Find where the given text appears and provide that cell's center as (X, Y) coordinate. 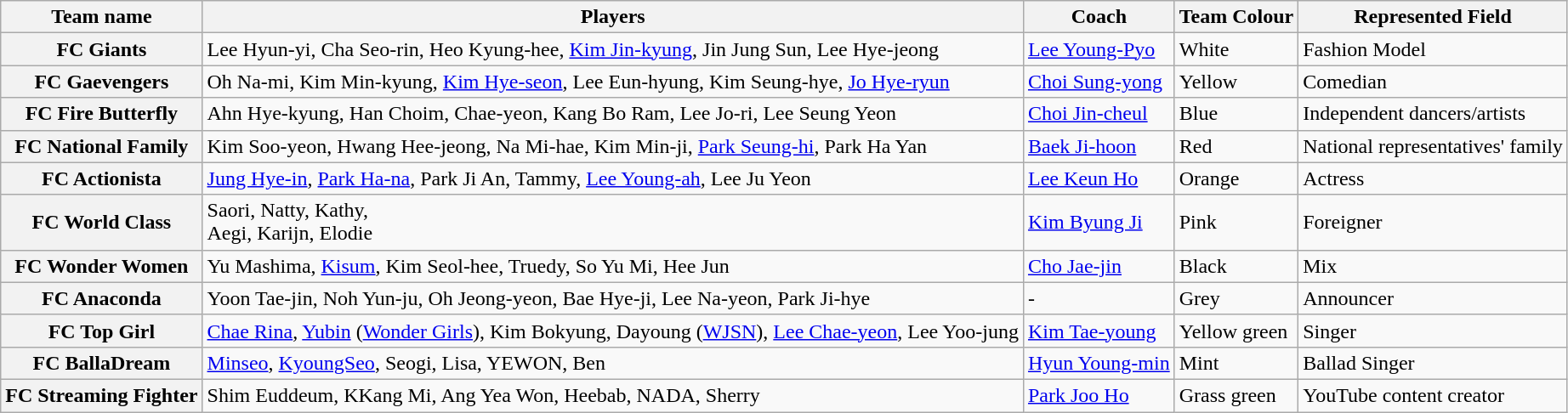
FC Gaevengers (102, 82)
- (1099, 298)
FC Top Girl (102, 331)
Saori, Natty, Kathy, Aegi, Karijn, Elodie (612, 223)
FC Wonder Women (102, 266)
Foreigner (1434, 223)
Blue (1236, 114)
Team name (102, 17)
Minseo, KyoungSeo, Seogi, Lisa, YEWON, Ben (612, 363)
FC Actionista (102, 178)
Fashion Model (1434, 49)
Ballad Singer (1434, 363)
Mix (1434, 266)
Kim Byung Ji (1099, 223)
FC National Family (102, 146)
Team Colour (1236, 17)
Jung Hye-in, Park Ha-na, Park Ji An, Tammy, Lee Young-ah, Lee Ju Yeon (612, 178)
Players (612, 17)
Chae Rina, Yubin (Wonder Girls), Kim Bokyung, Dayoung (WJSN), Lee Chae-yeon, Lee Yoo-jung (612, 331)
Singer (1434, 331)
Yellow green (1236, 331)
Orange (1236, 178)
Choi Sung-yong (1099, 82)
Announcer (1434, 298)
YouTube content creator (1434, 395)
FC Giants (102, 49)
FC Fire Butterfly (102, 114)
Park Joo Ho (1099, 395)
Yu Mashima, Kisum, Kim Seol-hee, Truedy, So Yu Mi, Hee Jun (612, 266)
Kim Soo-yeon, Hwang Hee-jeong, Na Mi-hae, Kim Min-ji, Park Seung-hi, Park Ha Yan (612, 146)
FC World Class (102, 223)
Black (1236, 266)
FC Anaconda (102, 298)
Yellow (1236, 82)
Lee Young-Pyo (1099, 49)
Independent dancers/artists (1434, 114)
Ahn Hye-kyung, Han Choim, Chae-yeon, Kang Bo Ram, Lee Jo-ri, Lee Seung Yeon (612, 114)
Mint (1236, 363)
Choi Jin-cheul (1099, 114)
Grey (1236, 298)
Coach (1099, 17)
Red (1236, 146)
Pink (1236, 223)
Baek Ji-hoon (1099, 146)
Yoon Tae-jin, Noh Yun-ju, Oh Jeong-yeon, Bae Hye-ji, Lee Na-yeon, Park Ji-hye (612, 298)
FC BallaDream (102, 363)
Represented Field (1434, 17)
Lee Hyun-yi, Cha Seo-rin, Heo Kyung-hee, Kim Jin-kyung, Jin Jung Sun, Lee Hye-jeong (612, 49)
Kim Tae-young (1099, 331)
White (1236, 49)
Comedian (1434, 82)
National representatives' family (1434, 146)
Cho Jae-jin (1099, 266)
Grass green (1236, 395)
FC Streaming Fighter (102, 395)
Oh Na-mi, Kim Min-kyung, Kim Hye-seon, Lee Eun-hyung, Kim Seung-hye, Jo Hye-ryun (612, 82)
Actress (1434, 178)
Lee Keun Ho (1099, 178)
Hyun Young-min (1099, 363)
Shim Euddeum, KKang Mi, Ang Yea Won, Heebab, NADA, Sherry (612, 395)
